Locate the cell with the specified text and output its [x, y] center coordinate. 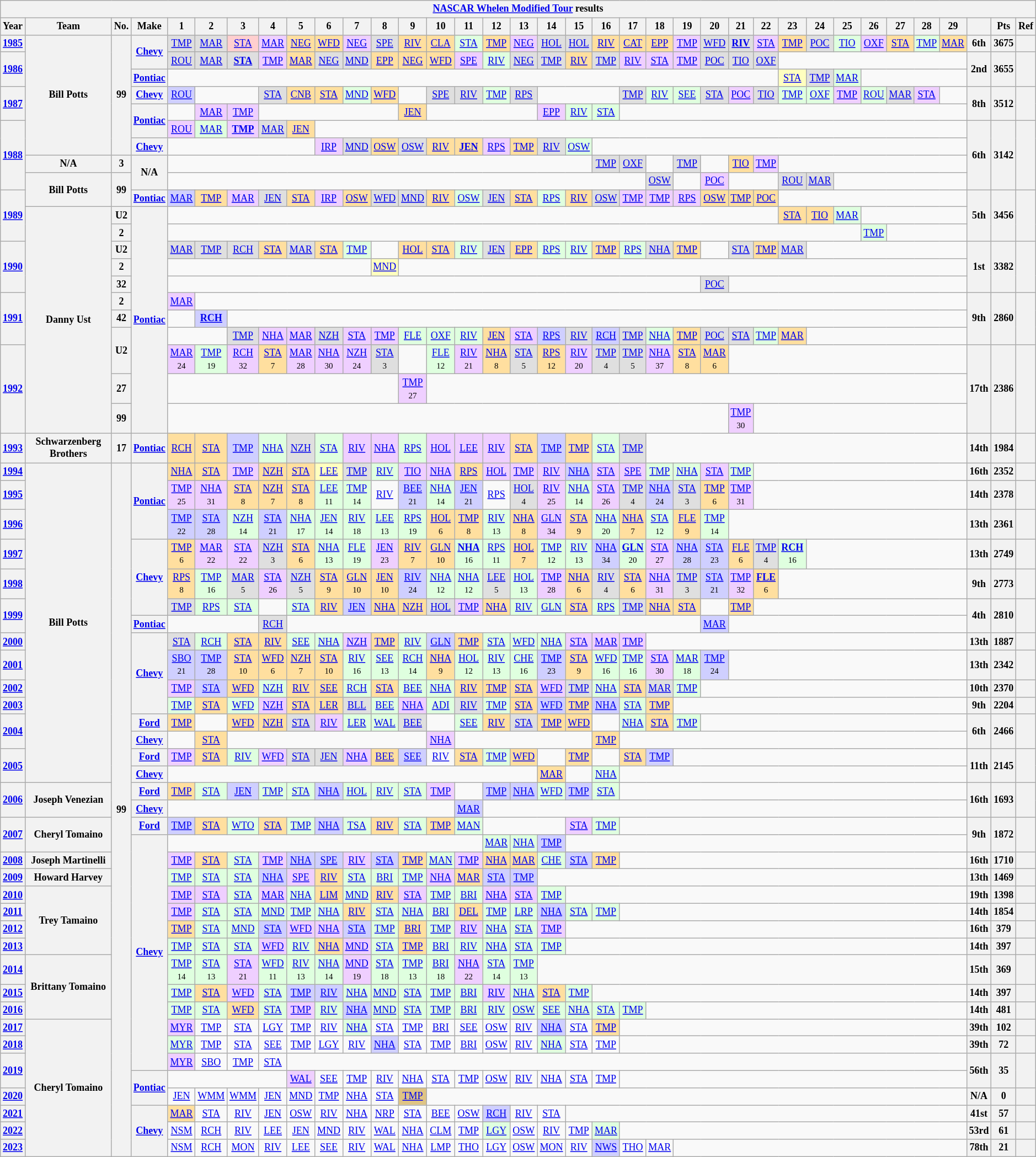
1996 [13, 525]
TMP5 [633, 359]
2004 [13, 731]
TMP25 [181, 495]
102 [1004, 1027]
24 [820, 26]
NWS [606, 1148]
STA30 [660, 665]
STA7 [273, 359]
19th [979, 895]
NHA24 [660, 495]
STA12 [660, 525]
1989 [13, 216]
CHE16 [524, 665]
1986 [13, 69]
MAR18 [687, 665]
DEL [469, 911]
1988 [13, 156]
2009 [13, 877]
NHA28 [687, 554]
STA18 [385, 970]
HOL13 [524, 584]
2006 [13, 800]
1469 [1004, 877]
3382 [1004, 267]
56th [979, 1070]
3512 [1004, 104]
RCH16 [792, 554]
57 [1004, 1113]
2810 [1004, 616]
1993 [13, 448]
15 [579, 26]
NHA16 [469, 554]
2466 [1004, 731]
NZH3 [273, 554]
42 [121, 319]
STA23 [714, 554]
61 [1004, 1131]
17th [979, 388]
4th [979, 616]
STA22 [243, 554]
1st [979, 267]
LEE13 [385, 525]
1998 [13, 584]
1991 [13, 319]
NHA30 [329, 359]
Joseph Martinelli [68, 861]
HOL12 [469, 665]
2145 [1004, 766]
3456 [1004, 216]
10th [979, 689]
11 [469, 26]
Team [68, 26]
MAR6 [714, 359]
1997 [13, 554]
WTO [243, 825]
TMP32 [741, 584]
2013 [13, 947]
TMP8 [469, 525]
TMP24 [714, 665]
BEE21 [413, 495]
2378 [1004, 495]
2370 [1004, 689]
STA13 [211, 970]
1985 [13, 43]
RPS11 [496, 554]
NHA22 [469, 970]
2342 [1004, 665]
TMP12 [552, 554]
NHA34 [606, 554]
53rd [979, 1131]
FLE19 [356, 554]
Year [13, 26]
1984 [1004, 448]
35 [1004, 1070]
NHA20 [606, 525]
25 [847, 26]
1398 [1004, 895]
1854 [1004, 911]
3655 [1004, 69]
NHA13 [329, 554]
12 [496, 26]
2021 [13, 1113]
3675 [1004, 43]
JEN10 [385, 584]
HOL7 [524, 554]
2001 [13, 665]
5 [301, 26]
TMP23 [552, 665]
2020 [13, 1096]
2007 [13, 834]
RIV21 [469, 359]
41st [979, 1113]
20 [714, 26]
8 [385, 26]
15th [979, 970]
CNB [301, 95]
RIV16 [356, 665]
Joseph Venezian [68, 800]
2361 [1004, 525]
TMP31 [741, 495]
RIV24 [413, 584]
STA14 [496, 970]
LRP [524, 911]
13 [524, 26]
SEE13 [385, 665]
SBO [211, 1062]
SBO21 [181, 665]
CAT [633, 43]
NHA6 [579, 584]
4 [273, 26]
16 [606, 26]
2022 [13, 1131]
WFD6 [273, 665]
BLL [356, 705]
29 [953, 26]
LEE5 [496, 584]
18 [660, 26]
NHA17 [301, 525]
RIV4 [606, 584]
11th [979, 766]
2005 [13, 766]
3142 [1004, 156]
1999 [13, 616]
2352 [1004, 471]
CHE [552, 861]
5th [979, 216]
Make [150, 26]
2014 [13, 970]
6 [329, 26]
NASCAR Whelen Modified Tour results [518, 9]
NHA7 [633, 525]
GLN34 [552, 525]
NZH24 [356, 359]
FLE [413, 335]
NRP [385, 1113]
NHA37 [660, 359]
CLM [440, 1131]
CLA [440, 43]
NZH14 [243, 525]
HOL4 [524, 495]
2386 [1004, 388]
2012 [13, 929]
78th [979, 1148]
2017 [13, 1027]
369 [1004, 970]
WFD16 [606, 665]
1994 [13, 471]
1992 [13, 388]
2204 [1004, 705]
MAR24 [181, 359]
0 [1004, 1096]
2749 [1004, 554]
TMP22 [181, 525]
2860 [1004, 319]
1995 [13, 495]
TMP30 [741, 419]
2773 [1004, 584]
10 [440, 26]
GLN20 [633, 554]
Trey Tamaino [68, 920]
No. [121, 26]
RCH14 [413, 665]
Ref [1026, 26]
JEN14 [329, 525]
RIV18 [356, 525]
7 [356, 26]
HOL6 [440, 525]
22 [766, 26]
72 [1004, 1045]
26 [874, 26]
LIM [329, 895]
RIV20 [579, 359]
JEN21 [469, 495]
STA5 [524, 359]
Howard Harvey [68, 877]
2019 [13, 1070]
Brittany Tomaino [68, 987]
FLE9 [687, 525]
MND19 [356, 970]
14 [552, 26]
Pts [1004, 26]
RCH32 [243, 359]
1872 [1004, 834]
379 [1004, 929]
STA27 [660, 554]
ADI [440, 705]
19 [687, 26]
28 [927, 26]
WFD11 [273, 970]
FLE12 [440, 359]
1990 [13, 267]
2010 [13, 895]
NHA9 [440, 665]
TMP19 [211, 359]
MAR28 [301, 359]
RIV25 [552, 495]
TMP3 [687, 584]
32 [121, 285]
2023 [13, 1148]
TMP27 [413, 389]
9 [413, 26]
RPS8 [181, 584]
TSA [356, 825]
2015 [13, 993]
2016 [13, 1011]
1887 [1004, 641]
NZH5 [301, 584]
RPS12 [552, 359]
1710 [1004, 861]
481 [1004, 1011]
2002 [13, 689]
1987 [13, 104]
2008 [13, 861]
MAR5 [243, 584]
Danny Ust [68, 320]
Schwarzenberg Brothers [68, 448]
BRI18 [440, 970]
1693 [1004, 800]
8th [979, 104]
23 [792, 26]
2nd [979, 69]
LMP [440, 1148]
1 [181, 26]
2003 [13, 705]
RIV7 [413, 554]
2018 [13, 1045]
MAR22 [211, 554]
2000 [13, 641]
STA28 [211, 525]
LEE11 [329, 495]
RPS19 [413, 525]
2011 [13, 911]
JEN23 [385, 554]
